Return the (X, Y) coordinate for the center point of the cell that contains the specified text.  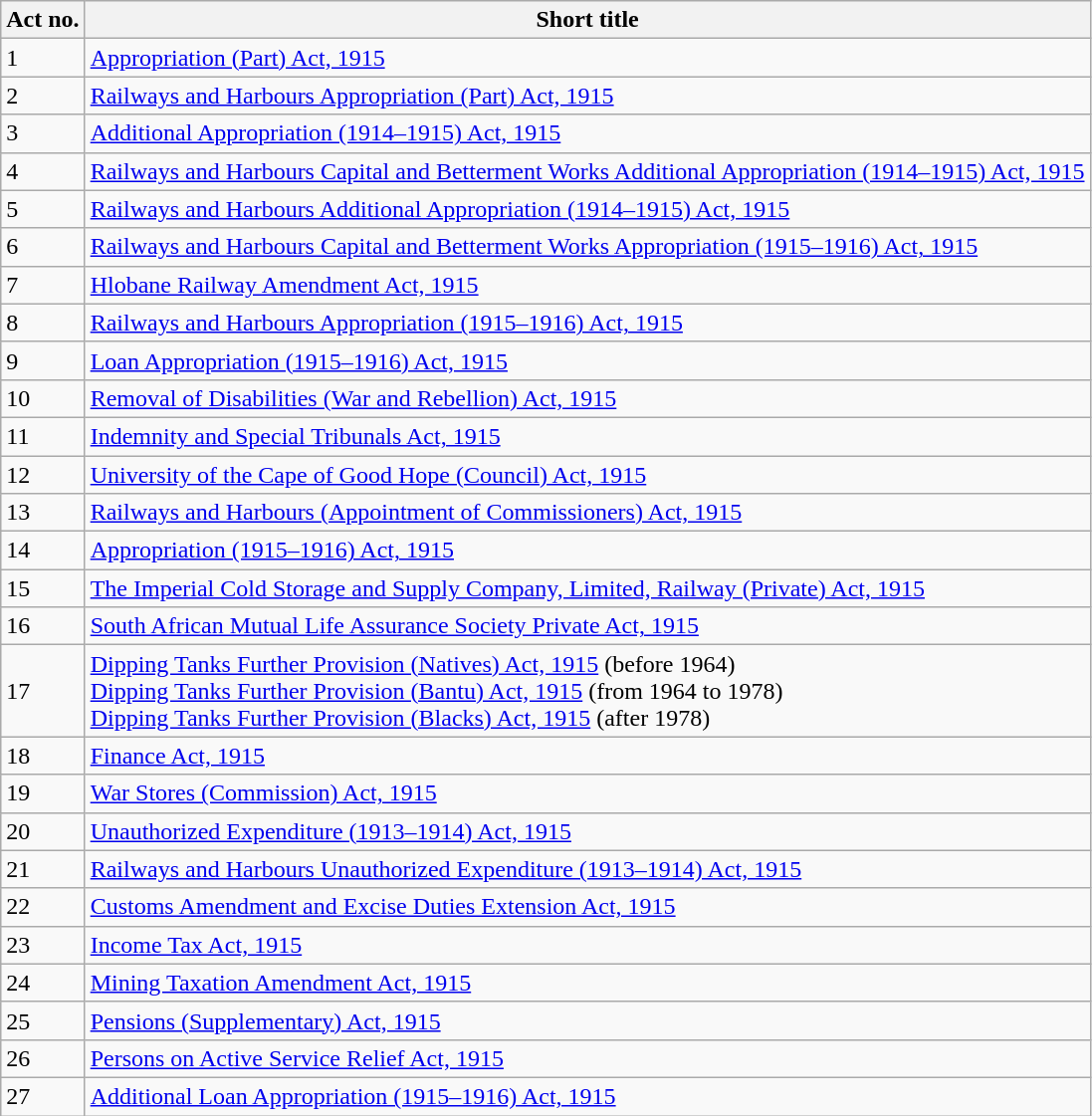
1 (43, 58)
14 (43, 551)
University of the Cape of Good Hope (Council) Act, 1915 (587, 475)
9 (43, 360)
18 (43, 756)
25 (43, 1020)
3 (43, 133)
6 (43, 247)
16 (43, 626)
10 (43, 398)
South African Mutual Life Assurance Society Private Act, 1915 (587, 626)
22 (43, 907)
12 (43, 475)
Unauthorized Expenditure (1913–1914) Act, 1915 (587, 831)
Income Tax Act, 1915 (587, 945)
Act no. (43, 20)
Railways and Harbours (Appointment of Commissioners) Act, 1915 (587, 513)
8 (43, 323)
Railways and Harbours Additional Appropriation (1914–1915) Act, 1915 (587, 209)
Railways and Harbours Capital and Betterment Works Appropriation (1915–1916) Act, 1915 (587, 247)
The Imperial Cold Storage and Supply Company, Limited, Railway (Private) Act, 1915 (587, 588)
2 (43, 96)
Finance Act, 1915 (587, 756)
Persons on Active Service Relief Act, 1915 (587, 1058)
20 (43, 831)
Additional Appropriation (1914–1915) Act, 1915 (587, 133)
Short title (587, 20)
5 (43, 209)
27 (43, 1096)
Appropriation (1915–1916) Act, 1915 (587, 551)
Railways and Harbours Capital and Betterment Works Additional Appropriation (1914–1915) Act, 1915 (587, 171)
19 (43, 793)
4 (43, 171)
Appropriation (Part) Act, 1915 (587, 58)
24 (43, 983)
Railways and Harbours Appropriation (1915–1916) Act, 1915 (587, 323)
21 (43, 869)
Customs Amendment and Excise Duties Extension Act, 1915 (587, 907)
13 (43, 513)
War Stores (Commission) Act, 1915 (587, 793)
7 (43, 285)
Removal of Disabilities (War and Rebellion) Act, 1915 (587, 398)
Hlobane Railway Amendment Act, 1915 (587, 285)
Loan Appropriation (1915–1916) Act, 1915 (587, 360)
26 (43, 1058)
17 (43, 691)
23 (43, 945)
11 (43, 436)
15 (43, 588)
Railways and Harbours Appropriation (Part) Act, 1915 (587, 96)
Pensions (Supplementary) Act, 1915 (587, 1020)
Additional Loan Appropriation (1915–1916) Act, 1915 (587, 1096)
Mining Taxation Amendment Act, 1915 (587, 983)
Indemnity and Special Tribunals Act, 1915 (587, 436)
Railways and Harbours Unauthorized Expenditure (1913–1914) Act, 1915 (587, 869)
